From the cell containing the given text, extract its center point as (x, y) coordinate. 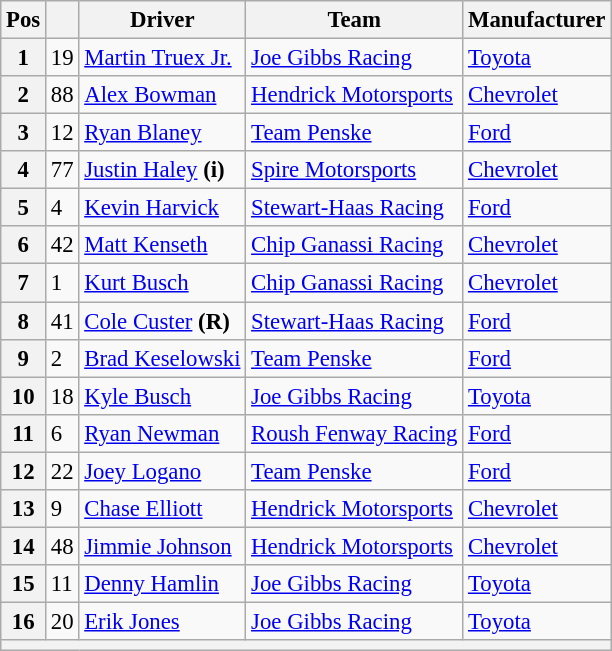
8 (24, 321)
Kurt Busch (162, 283)
Brad Keselowski (162, 358)
16 (24, 621)
Ryan Newman (162, 433)
Driver (162, 20)
22 (62, 471)
7 (24, 283)
Pos (24, 20)
Kyle Busch (162, 396)
41 (62, 321)
Kevin Harvick (162, 208)
13 (24, 509)
Ryan Blaney (162, 133)
77 (62, 170)
Martin Truex Jr. (162, 58)
5 (24, 208)
Cole Custer (R) (162, 321)
Joey Logano (162, 471)
Spire Motorsports (354, 170)
Matt Kenseth (162, 245)
48 (62, 546)
15 (24, 584)
Erik Jones (162, 621)
20 (62, 621)
19 (62, 58)
Roush Fenway Racing (354, 433)
Denny Hamlin (162, 584)
Chase Elliott (162, 509)
3 (24, 133)
88 (62, 95)
Team (354, 20)
14 (24, 546)
Manufacturer (537, 20)
18 (62, 396)
42 (62, 245)
Justin Haley (i) (162, 170)
Jimmie Johnson (162, 546)
Alex Bowman (162, 95)
10 (24, 396)
